Search for the cell housing the specified text and yield its [x, y] center coordinate. 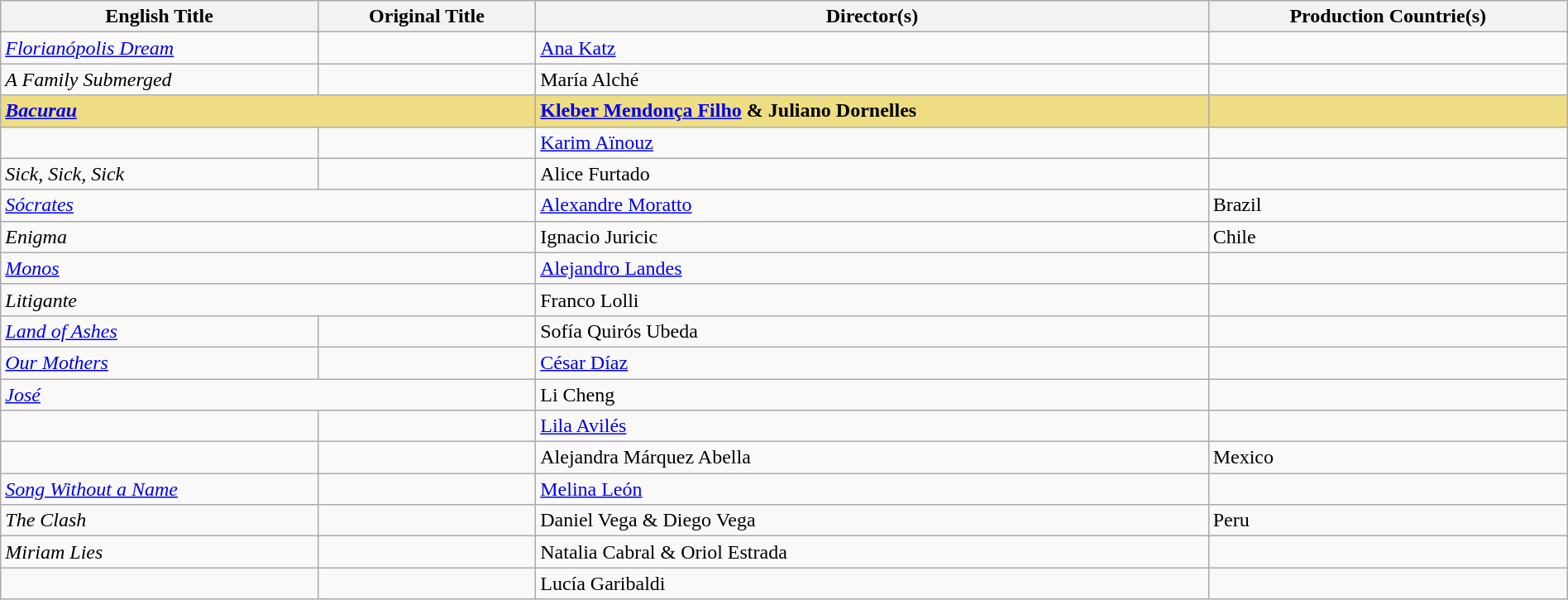
Alexandre Moratto [872, 205]
Song Without a Name [160, 489]
The Clash [160, 521]
Alejandro Landes [872, 268]
English Title [160, 17]
Production Countrie(s) [1388, 17]
Ignacio Juricic [872, 237]
César Díaz [872, 362]
Natalia Cabral & Oriol Estrada [872, 552]
Litigante [268, 300]
Mexico [1388, 458]
Ana Katz [872, 48]
Enigma [268, 237]
Kleber Mendonça Filho & Juliano Dornelles [872, 111]
Original Title [427, 17]
Brazil [1388, 205]
María Alché [872, 79]
Sick, Sick, Sick [160, 174]
Daniel Vega & Diego Vega [872, 521]
Alejandra Márquez Abella [872, 458]
Franco Lolli [872, 300]
Karim Aïnouz [872, 142]
Chile [1388, 237]
Our Mothers [160, 362]
Alice Furtado [872, 174]
Director(s) [872, 17]
Sofía Quirós Ubeda [872, 331]
Monos [268, 268]
Li Cheng [872, 395]
Sócrates [268, 205]
Lucía Garibaldi [872, 583]
José [268, 395]
Melina León [872, 489]
Land of Ashes [160, 331]
Lila Avilés [872, 426]
Florianópolis Dream [160, 48]
Peru [1388, 521]
A Family Submerged [160, 79]
Bacurau [268, 111]
Miriam Lies [160, 552]
